From the cell containing the given text, extract its center point as [x, y] coordinate. 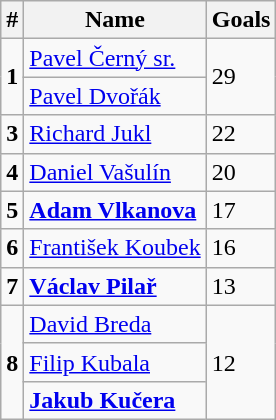
Name [115, 20]
17 [241, 210]
Jakub Kučera [115, 400]
3 [12, 134]
Pavel Dvořák [115, 96]
Daniel Vašulín [115, 172]
16 [241, 248]
Richard Jukl [115, 134]
20 [241, 172]
Pavel Černý sr. [115, 58]
David Breda [115, 324]
13 [241, 286]
7 [12, 286]
12 [241, 362]
Filip Kubala [115, 362]
29 [241, 77]
6 [12, 248]
8 [12, 362]
Adam Vlkanova [115, 210]
22 [241, 134]
5 [12, 210]
Václav Pilař [115, 286]
František Koubek [115, 248]
Goals [241, 20]
# [12, 20]
4 [12, 172]
1 [12, 77]
